Identify which cell holds the provided text, then report its [X, Y] central coordinate. 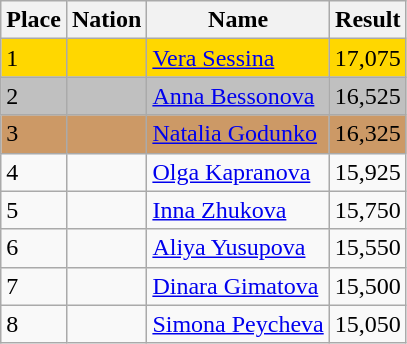
6 [34, 248]
16,325 [368, 134]
Vera Sessina [238, 58]
15,750 [368, 210]
5 [34, 210]
8 [34, 324]
Place [34, 20]
Result [368, 20]
15,050 [368, 324]
Nation [106, 20]
15,550 [368, 248]
15,925 [368, 172]
16,525 [368, 96]
Natalia Godunko [238, 134]
2 [34, 96]
Aliya Yusupova [238, 248]
Simona Peycheva [238, 324]
4 [34, 172]
7 [34, 286]
3 [34, 134]
Olga Kapranova [238, 172]
Anna Bessonova [238, 96]
Dinara Gimatova [238, 286]
Name [238, 20]
Inna Zhukova [238, 210]
17,075 [368, 58]
1 [34, 58]
15,500 [368, 286]
